Identify which cell holds the provided text, then report its [X, Y] central coordinate. 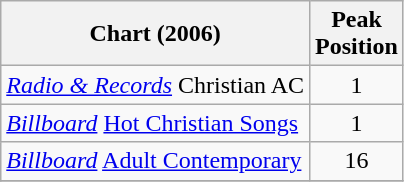
Billboard Hot Christian Songs [156, 123]
Billboard Adult Contemporary [156, 161]
16 [357, 161]
Peak Position [357, 34]
Radio & Records Christian AC [156, 85]
Chart (2006) [156, 34]
